Return [x, y] of the center of cell containing provided text 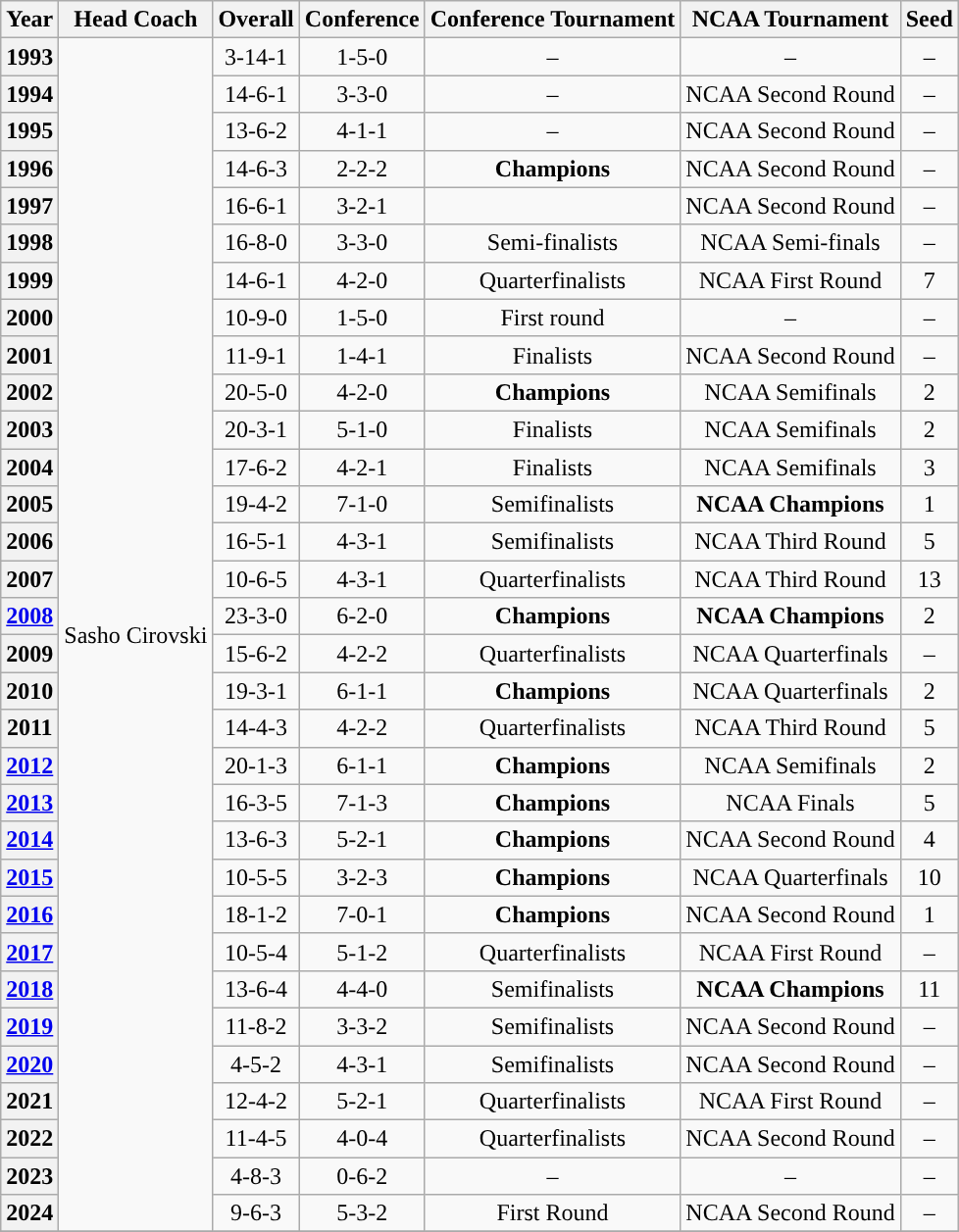
2022 [29, 1139]
16-3-5 [256, 803]
23-3-0 [256, 616]
1996 [29, 169]
NCAA Finals [790, 803]
2020 [29, 1063]
19-4-2 [256, 505]
20-5-0 [256, 392]
16-5-1 [256, 542]
4 [930, 840]
Year [29, 20]
2011 [29, 728]
11-8-2 [256, 1026]
2021 [29, 1102]
1-4-1 [362, 355]
3-14-1 [256, 57]
2002 [29, 392]
4-2-1 [362, 468]
2009 [29, 654]
7-0-1 [362, 914]
3-2-1 [362, 206]
2001 [29, 355]
Sasho Cirovski [135, 635]
5-1-2 [362, 952]
2006 [29, 542]
First Round [553, 1213]
17-6-2 [256, 468]
16-6-1 [256, 206]
2012 [29, 765]
3-2-3 [362, 877]
14-4-3 [256, 728]
2005 [29, 505]
9-6-3 [256, 1213]
2018 [29, 989]
1999 [29, 280]
6-2-0 [362, 616]
First round [553, 318]
4-5-2 [256, 1063]
19-3-1 [256, 691]
5-3-2 [362, 1213]
Conference Tournament [553, 20]
2010 [29, 691]
2019 [29, 1026]
18-1-2 [256, 914]
7-1-0 [362, 505]
NCAA Tournament [790, 20]
4-0-4 [362, 1139]
Conference [362, 20]
10-5-4 [256, 952]
2004 [29, 468]
2023 [29, 1176]
2017 [29, 952]
2015 [29, 877]
20-3-1 [256, 429]
0-6-2 [362, 1176]
13-6-2 [256, 131]
Seed [930, 20]
7 [930, 280]
1994 [29, 94]
11-9-1 [256, 355]
2000 [29, 318]
4-4-0 [362, 989]
13-6-3 [256, 840]
2-2-2 [362, 169]
11-4-5 [256, 1139]
20-1-3 [256, 765]
3-3-2 [362, 1026]
NCAA Semi-finals [790, 243]
2003 [29, 429]
Head Coach [135, 20]
10-5-5 [256, 877]
10-6-5 [256, 579]
1993 [29, 57]
1998 [29, 243]
10 [930, 877]
4-8-3 [256, 1176]
14-6-3 [256, 169]
15-6-2 [256, 654]
12-4-2 [256, 1102]
1995 [29, 131]
7-1-3 [362, 803]
2013 [29, 803]
11 [930, 989]
16-8-0 [256, 243]
13 [930, 579]
10-9-0 [256, 318]
Overall [256, 20]
4-1-1 [362, 131]
2014 [29, 840]
2016 [29, 914]
5-1-0 [362, 429]
2008 [29, 616]
1997 [29, 206]
2007 [29, 579]
2024 [29, 1213]
Semi-finalists [553, 243]
3 [930, 468]
13-6-4 [256, 989]
